Pinpoint the cell where the given text exists, returning its [X, Y] midpoint coordinate. 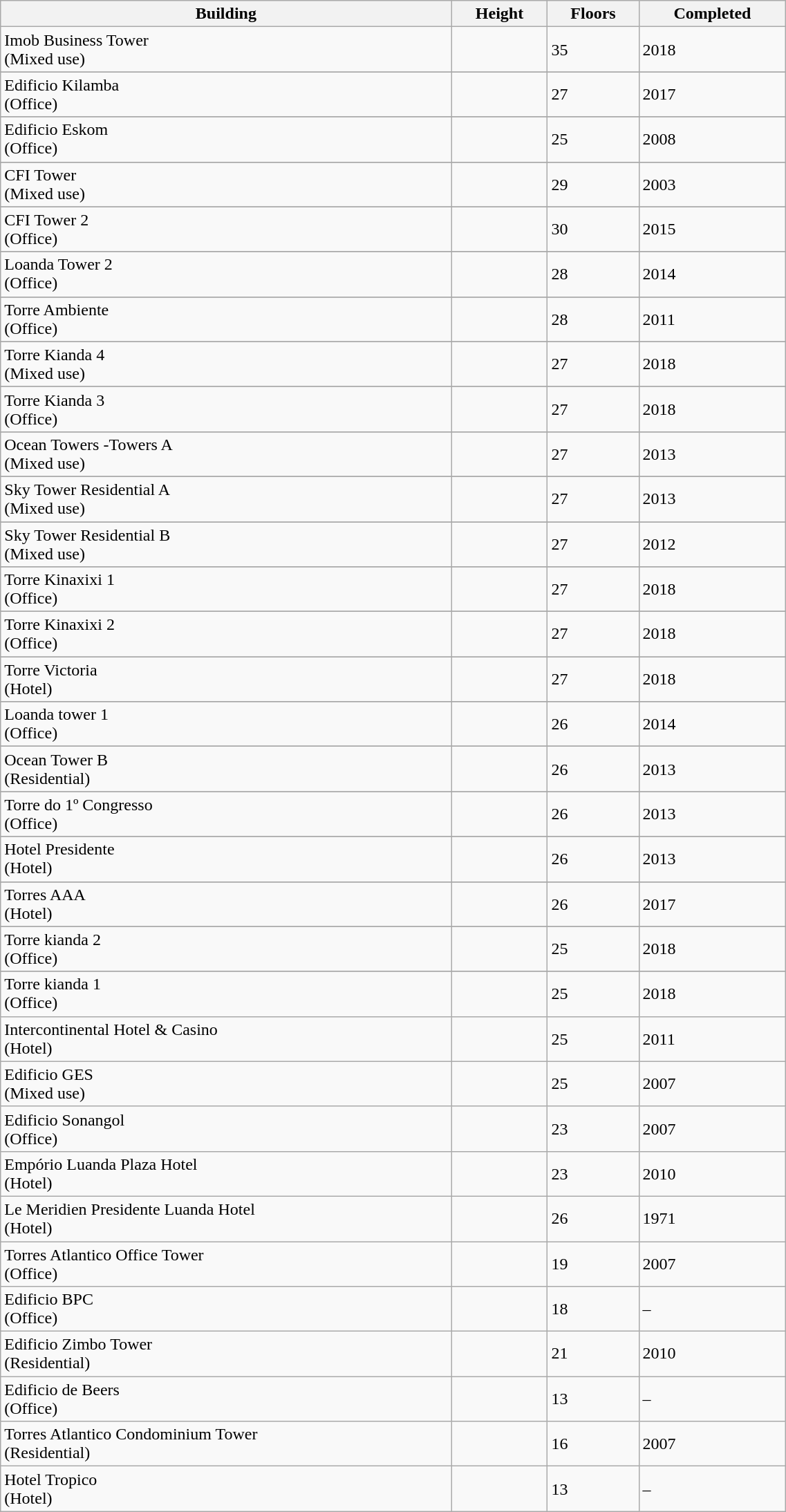
Edificio de Beers(Office) [226, 1399]
18 [593, 1309]
Ocean Tower B(Residential) [226, 769]
Torre Victoria(Hotel) [226, 679]
Hotel Tropico(Hotel) [226, 1489]
Torre kianda 2(Office) [226, 949]
21 [593, 1354]
Completed [712, 14]
Loanda tower 1(Office) [226, 725]
Torre do 1º Congresso(Office) [226, 814]
Intercontinental Hotel & Casino(Hotel) [226, 1038]
Torres Atlantico Condominium Tower(Residential) [226, 1444]
Torres AAA(Hotel) [226, 904]
Sky Tower Residential B(Mixed use) [226, 543]
Torre kianda 1(Office) [226, 994]
Torre Kinaxixi 2(Office) [226, 635]
Edificio BPC(Office) [226, 1309]
Edificio Sonangol(Office) [226, 1128]
Loanda Tower 2(Office) [226, 274]
16 [593, 1444]
19 [593, 1264]
2012 [712, 543]
Hotel Presidente(Hotel) [226, 859]
CFI Tower 2(Office) [226, 230]
Torre Ambiente(Office) [226, 319]
Ocean Towers -Towers A(Mixed use) [226, 454]
Torre Kianda 4(Mixed use) [226, 364]
2015 [712, 230]
2008 [712, 140]
Height [499, 14]
CFI Tower(Mixed use) [226, 184]
Torres Atlantico Office Tower(Office) [226, 1264]
Edificio GES(Mixed use) [226, 1084]
2003 [712, 184]
Building [226, 14]
Le Meridien Presidente Luanda Hotel(Hotel) [226, 1218]
Edificio Eskom(Office) [226, 140]
Torre Kinaxixi 1(Office) [226, 589]
30 [593, 230]
Torre Kianda 3(Office) [226, 409]
Edificio Zimbo Tower(Residential) [226, 1354]
35 [593, 50]
Empório Luanda Plaza Hotel(Hotel) [226, 1174]
Sky Tower Residential A(Mixed use) [226, 499]
Edificio Kilamba(Office) [226, 94]
1971 [712, 1218]
29 [593, 184]
Floors [593, 14]
Imob Business Tower(Mixed use) [226, 50]
